Identify which cell holds the provided text, then report its (x, y) central coordinate. 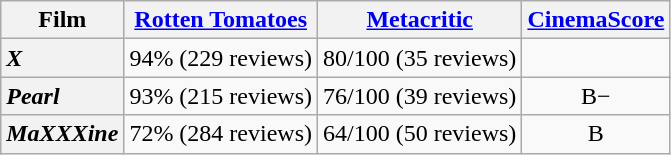
Rotten Tomatoes (221, 20)
64/100 (50 reviews) (420, 134)
CinemaScore (596, 20)
B (596, 134)
MaXXXine (62, 134)
Metacritic (420, 20)
B− (596, 96)
72% (284 reviews) (221, 134)
X (62, 58)
93% (215 reviews) (221, 96)
76/100 (39 reviews) (420, 96)
94% (229 reviews) (221, 58)
Film (62, 20)
80/100 (35 reviews) (420, 58)
Pearl (62, 96)
